Scan for the cell matching the given text and deliver its [X, Y] coordinate at center. 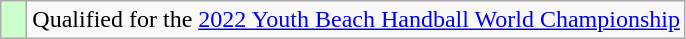
Qualified for the 2022 Youth Beach Handball World Championship [356, 20]
